Pinpoint the cell where the given text exists, returning its [X, Y] midpoint coordinate. 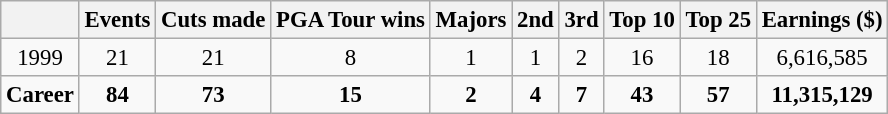
11,315,129 [822, 95]
Career [40, 95]
57 [718, 95]
7 [582, 95]
Top 10 [642, 20]
73 [214, 95]
4 [536, 95]
PGA Tour wins [351, 20]
8 [351, 58]
Earnings ($) [822, 20]
84 [117, 95]
Top 25 [718, 20]
2nd [536, 20]
15 [351, 95]
16 [642, 58]
Events [117, 20]
6,616,585 [822, 58]
43 [642, 95]
1999 [40, 58]
3rd [582, 20]
Majors [470, 20]
18 [718, 58]
Cuts made [214, 20]
